Return [x, y] of the center of cell containing provided text 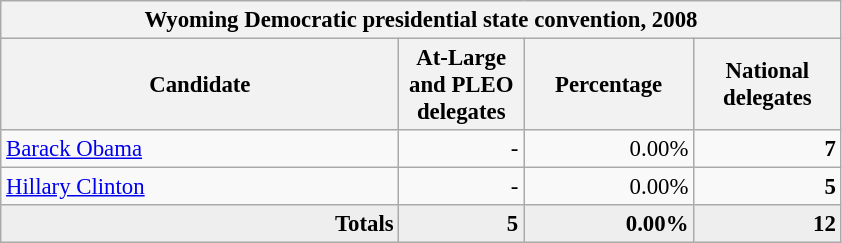
Wyoming Democratic presidential state convention, 2008 [421, 20]
National delegates [768, 85]
Barack Obama [200, 149]
Totals [200, 224]
Percentage [609, 85]
At-Large and PLEO delegates [462, 85]
7 [768, 149]
12 [768, 224]
Candidate [200, 85]
Hillary Clinton [200, 187]
